For the text-containing cell, return its midpoint in [x, y] coordinate format. 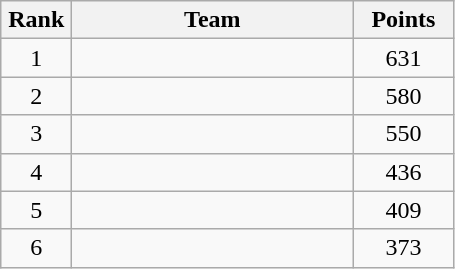
580 [404, 96]
436 [404, 172]
373 [404, 248]
631 [404, 58]
2 [36, 96]
409 [404, 210]
6 [36, 248]
Team [212, 20]
4 [36, 172]
550 [404, 134]
5 [36, 210]
Points [404, 20]
1 [36, 58]
3 [36, 134]
Rank [36, 20]
